Locate the cell with the specified text and output its [X, Y] center coordinate. 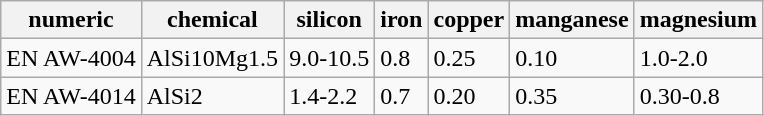
0.7 [402, 96]
0.10 [572, 58]
magnesium [698, 20]
chemical [212, 20]
0.35 [572, 96]
EN AW-4014 [71, 96]
0.8 [402, 58]
AlSi10Mg1.5 [212, 58]
copper [469, 20]
1.0-2.0 [698, 58]
silicon [330, 20]
iron [402, 20]
EN AW-4004 [71, 58]
numeric [71, 20]
1.4-2.2 [330, 96]
AlSi2 [212, 96]
0.30-0.8 [698, 96]
0.20 [469, 96]
0.25 [469, 58]
manganese [572, 20]
9.0-10.5 [330, 58]
